Find where the given text appears and provide that cell's center as [x, y] coordinate. 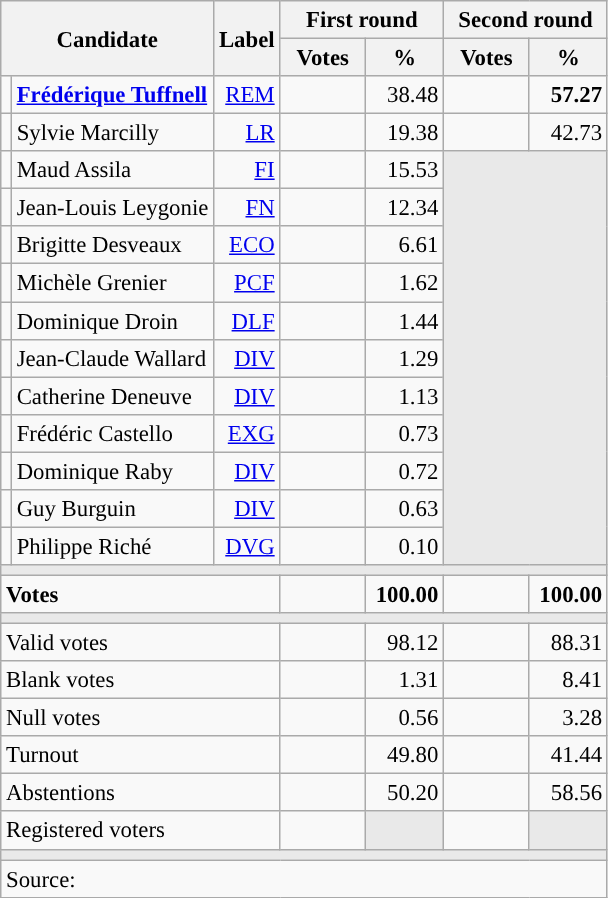
Philippe Riché [112, 546]
Frédéric Castello [112, 433]
19.38 [405, 133]
0.56 [405, 718]
98.12 [405, 643]
88.31 [568, 643]
0.63 [405, 509]
Blank votes [140, 680]
Dominique Droin [112, 321]
Dominique Raby [112, 471]
PCF [247, 283]
Jean-Louis Leygonie [112, 208]
1.44 [405, 321]
Second round [526, 20]
Sylvie Marcilly [112, 133]
Michèle Grenier [112, 283]
Abstentions [140, 793]
ECO [247, 245]
3.28 [568, 718]
FI [247, 170]
0.10 [405, 546]
Brigitte Desveaux [112, 245]
Turnout [140, 755]
0.73 [405, 433]
Valid votes [140, 643]
Maud Assila [112, 170]
38.48 [405, 95]
15.53 [405, 170]
1.13 [405, 396]
Registered voters [140, 831]
1.29 [405, 358]
REM [247, 95]
Jean-Claude Wallard [112, 358]
12.34 [405, 208]
8.41 [568, 680]
DVG [247, 546]
0.72 [405, 471]
Catherine Deneuve [112, 396]
42.73 [568, 133]
EXG [247, 433]
Source: [304, 879]
41.44 [568, 755]
Null votes [140, 718]
Candidate [108, 38]
49.80 [405, 755]
LR [247, 133]
DLF [247, 321]
58.56 [568, 793]
57.27 [568, 95]
1.62 [405, 283]
50.20 [405, 793]
Guy Burguin [112, 509]
Frédérique Tuffnell [112, 95]
FN [247, 208]
1.31 [405, 680]
Label [247, 38]
6.61 [405, 245]
First round [362, 20]
